Scan for the cell matching the given text and deliver its [X, Y] coordinate at center. 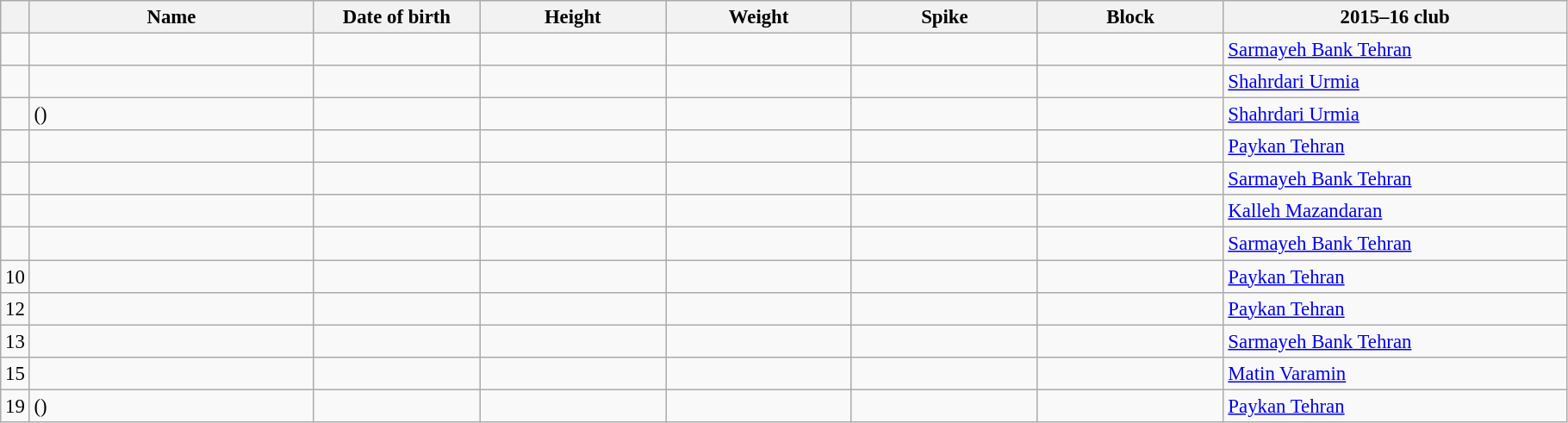
12 [16, 308]
Name [171, 17]
Kalleh Mazandaran [1395, 211]
2015–16 club [1395, 17]
Weight [759, 17]
Block [1130, 17]
Matin Varamin [1395, 373]
15 [16, 373]
Date of birth [396, 17]
19 [16, 406]
Spike [944, 17]
10 [16, 277]
Height [573, 17]
13 [16, 341]
